Provide the [X, Y] coordinate of the cell's center where the given text is located.  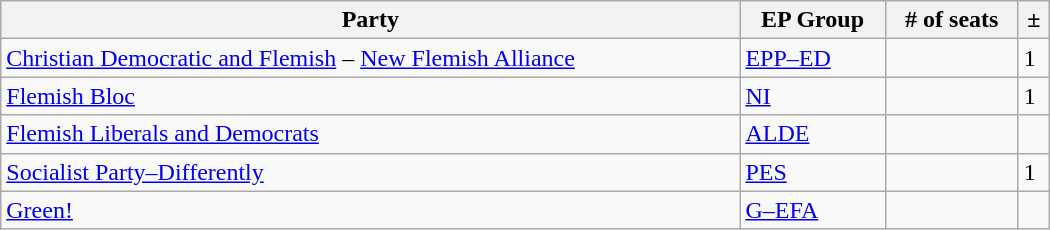
EP Group [812, 20]
± [1034, 20]
PES [812, 172]
Christian Democratic and Flemish – New Flemish Alliance [370, 58]
G–EFA [812, 210]
Socialist Party–Differently [370, 172]
Party [370, 20]
NI [812, 96]
# of seats [952, 20]
Green! [370, 210]
Flemish Bloc [370, 96]
EPP–ED [812, 58]
Flemish Liberals and Democrats [370, 134]
ALDE [812, 134]
